Scan for the cell matching the given text and deliver its [X, Y] coordinate at center. 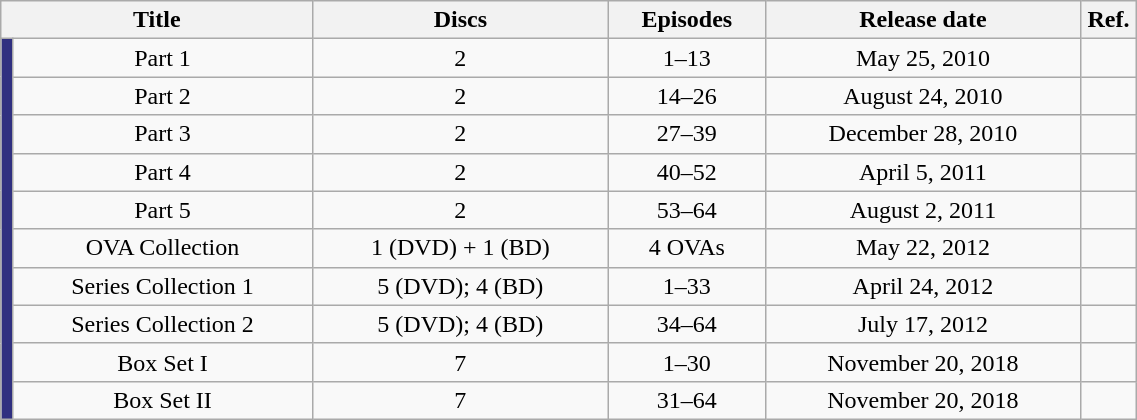
May 22, 2012 [923, 248]
14–26 [687, 96]
Episodes [687, 20]
Discs [460, 20]
August 24, 2010 [923, 96]
27–39 [687, 134]
Part 3 [162, 134]
Series Collection 2 [162, 324]
1–13 [687, 58]
4 OVAs [687, 248]
OVA Collection [162, 248]
Part 2 [162, 96]
40–52 [687, 172]
Release date [923, 20]
Part 4 [162, 172]
December 28, 2010 [923, 134]
Series Collection 1 [162, 286]
34–64 [687, 324]
Part 1 [162, 58]
July 17, 2012 [923, 324]
31–64 [687, 400]
Box Set II [162, 400]
Part 5 [162, 210]
April 5, 2011 [923, 172]
April 24, 2012 [923, 286]
1 (DVD) + 1 (BD) [460, 248]
Box Set I [162, 362]
53–64 [687, 210]
May 25, 2010 [923, 58]
1–30 [687, 362]
Ref. [1108, 20]
1–33 [687, 286]
Title [157, 20]
August 2, 2011 [923, 210]
